Provide the [X, Y] coordinate of the cell's center where the given text is located.  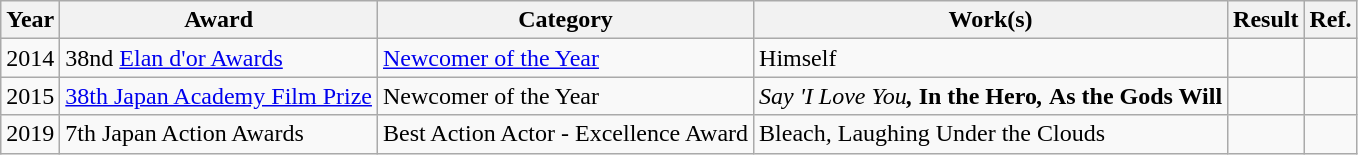
Result [1266, 20]
2014 [30, 58]
Bleach, Laughing Under the Clouds [991, 134]
2015 [30, 96]
Himself [991, 58]
Work(s) [991, 20]
Best Action Actor - Excellence Award [565, 134]
Say 'I Love You, In the Hero, As the Gods Will [991, 96]
Ref. [1330, 20]
38th Japan Academy Film Prize [219, 96]
38nd Elan d'or Awards [219, 58]
Year [30, 20]
7th Japan Action Awards [219, 134]
Award [219, 20]
Category [565, 20]
2019 [30, 134]
